Extract the [x, y] coordinate from the center of the cell holding the provided text.  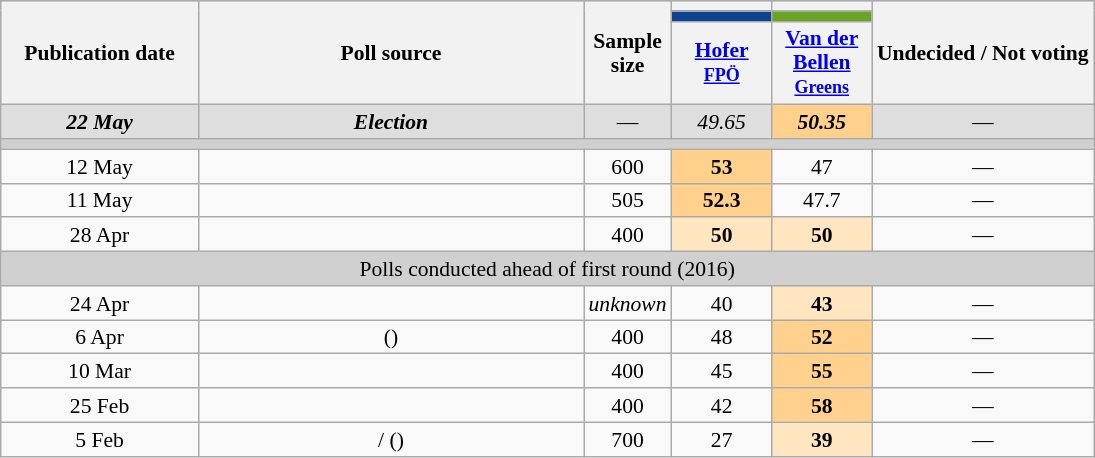
Publication date [100, 53]
47 [822, 166]
25 Feb [100, 405]
HoferFPÖ [722, 63]
Polls conducted ahead of first round (2016) [548, 269]
6 Apr [100, 337]
52 [822, 337]
Sample size [628, 53]
43 [822, 303]
Poll source [390, 53]
40 [722, 303]
28 Apr [100, 235]
42 [722, 405]
unknown [628, 303]
45 [722, 371]
10 Mar [100, 371]
47.7 [822, 200]
39 [822, 439]
55 [822, 371]
53 [722, 166]
24 Apr [100, 303]
22 May [100, 122]
/ () [390, 439]
48 [722, 337]
49.65 [722, 122]
12 May [100, 166]
700 [628, 439]
600 [628, 166]
50.35 [822, 122]
58 [822, 405]
52.3 [722, 200]
505 [628, 200]
() [390, 337]
Van der BellenGreens [822, 63]
Election [390, 122]
Undecided / Not voting [983, 53]
5 Feb [100, 439]
11 May [100, 200]
27 [722, 439]
